Find where the given text appears and provide that cell's center as [x, y] coordinate. 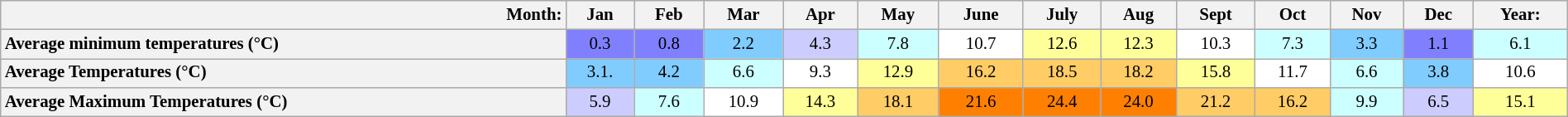
May [898, 15]
24.0 [1138, 101]
3.3 [1366, 45]
12.9 [898, 73]
Apr [820, 15]
10.7 [981, 45]
Mar [743, 15]
10.3 [1216, 45]
5.9 [600, 101]
21.2 [1216, 101]
Average Temperatures (°C) [284, 73]
12.3 [1138, 45]
7.3 [1293, 45]
18.5 [1062, 73]
18.2 [1138, 73]
Month: [284, 15]
Year: [1520, 15]
15.1 [1520, 101]
15.8 [1216, 73]
3.1. [600, 73]
24.4 [1062, 101]
7.8 [898, 45]
6.5 [1438, 101]
10.9 [743, 101]
4.3 [820, 45]
7.6 [669, 101]
11.7 [1293, 73]
10.6 [1520, 73]
Average minimum temperatures (°C) [284, 45]
21.6 [981, 101]
1.1 [1438, 45]
Average Maximum Temperatures (°C) [284, 101]
3.8 [1438, 73]
6.1 [1520, 45]
18.1 [898, 101]
9.3 [820, 73]
0.3 [600, 45]
14.3 [820, 101]
Sept [1216, 15]
12.6 [1062, 45]
Feb [669, 15]
4.2 [669, 73]
Oct [1293, 15]
0.8 [669, 45]
Aug [1138, 15]
Jan [600, 15]
Nov [1366, 15]
June [981, 15]
Dec [1438, 15]
July [1062, 15]
9.9 [1366, 101]
2.2 [743, 45]
